Capture the cell that displays the provided text and extract its (X, Y) central coordinate. 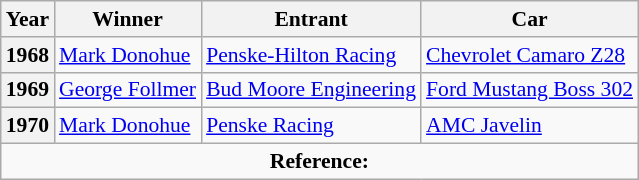
Penske Racing (311, 126)
1969 (28, 90)
Year (28, 19)
Entrant (311, 19)
Ford Mustang Boss 302 (530, 90)
Chevrolet Camaro Z28 (530, 55)
Penske-Hilton Racing (311, 55)
Car (530, 19)
Winner (128, 19)
Bud Moore Engineering (311, 90)
Reference: (320, 162)
1968 (28, 55)
AMC Javelin (530, 126)
George Follmer (128, 90)
1970 (28, 126)
